Return the [X, Y] coordinate for the center point of the cell that contains the specified text.  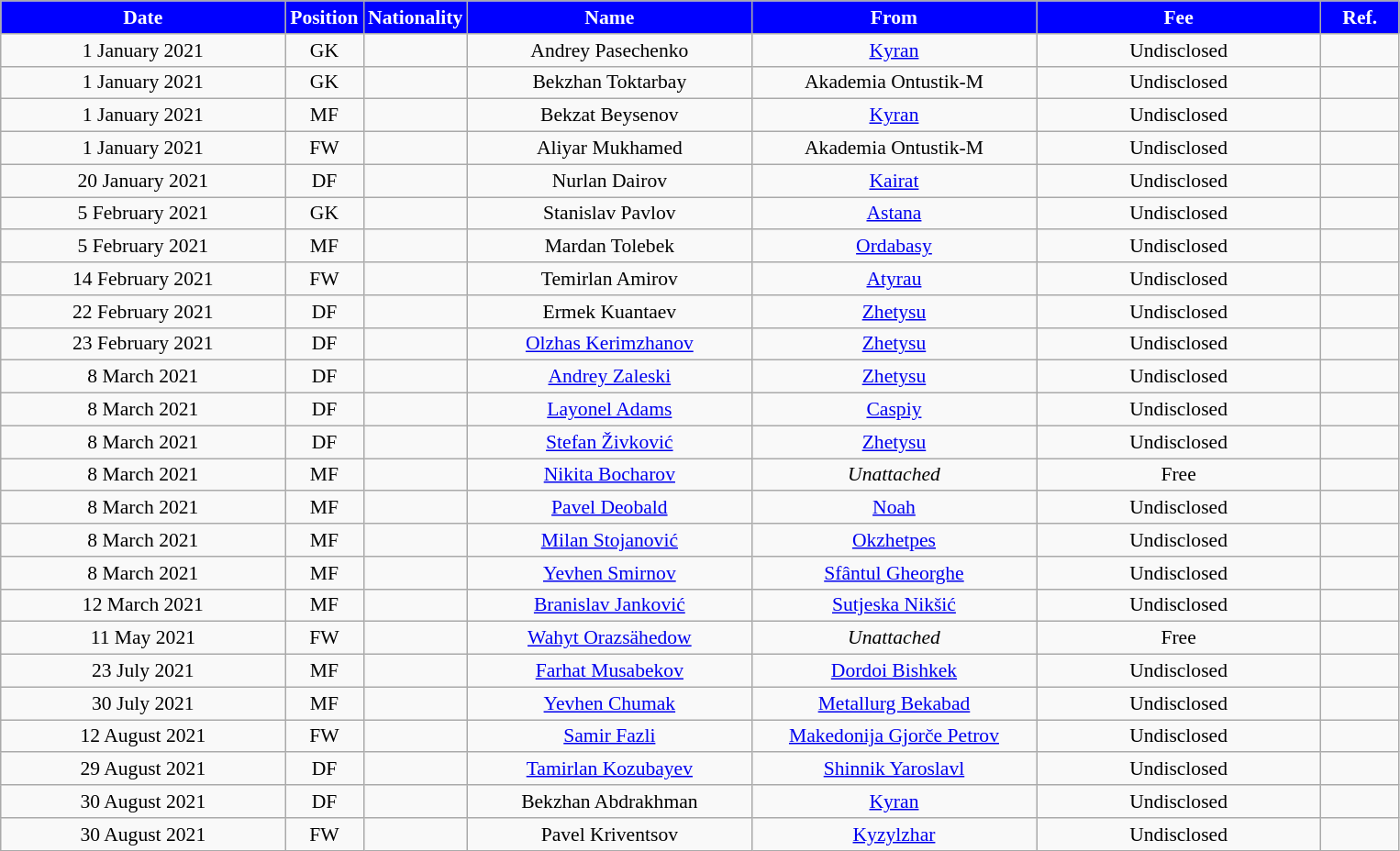
Pavel Kriventsov [609, 834]
12 March 2021 [143, 605]
22 February 2021 [143, 312]
Bekzhan Toktarbay [609, 83]
Tamirlan Kozubayev [609, 769]
Caspiy [894, 410]
Ermek Kuantaev [609, 312]
12 August 2021 [143, 736]
Astana [894, 214]
Yevhen Chumak [609, 703]
Layonel Adams [609, 410]
Bekzhan Abdrakhman [609, 801]
Date [143, 17]
Sutjeska Nikšić [894, 605]
Aliyar Mukhamed [609, 149]
Nationality [415, 17]
Temirlan Amirov [609, 279]
23 July 2021 [143, 671]
Pavel Deobald [609, 508]
11 May 2021 [143, 638]
Andrey Zaleski [609, 377]
Dordoi Bishkek [894, 671]
Farhat Musabekov [609, 671]
Kyzylzhar [894, 834]
23 February 2021 [143, 344]
Okzhetpes [894, 540]
Stefan Živković [609, 442]
Milan Stojanović [609, 540]
Andrey Pasechenko [609, 50]
Shinnik Yaroslavl [894, 769]
Wahyt Orazsähedow [609, 638]
Olzhas Kerimzhanov [609, 344]
30 July 2021 [143, 703]
Position [325, 17]
Ordabasy [894, 247]
Branislav Janković [609, 605]
From [894, 17]
Metallurg Bekabad [894, 703]
Mardan Tolebek [609, 247]
Name [609, 17]
29 August 2021 [143, 769]
Sfântul Gheorghe [894, 573]
Ref. [1360, 17]
Kairat [894, 181]
14 February 2021 [143, 279]
20 January 2021 [143, 181]
Nikita Bocharov [609, 475]
Fee [1179, 17]
Bekzat Beysenov [609, 116]
Stanislav Pavlov [609, 214]
Nurlan Dairov [609, 181]
Yevhen Smirnov [609, 573]
Noah [894, 508]
Atyrau [894, 279]
Samir Fazli [609, 736]
Makedonija Gjorče Petrov [894, 736]
